Output the (x, y) coordinate of the center of the cell containing the given text.  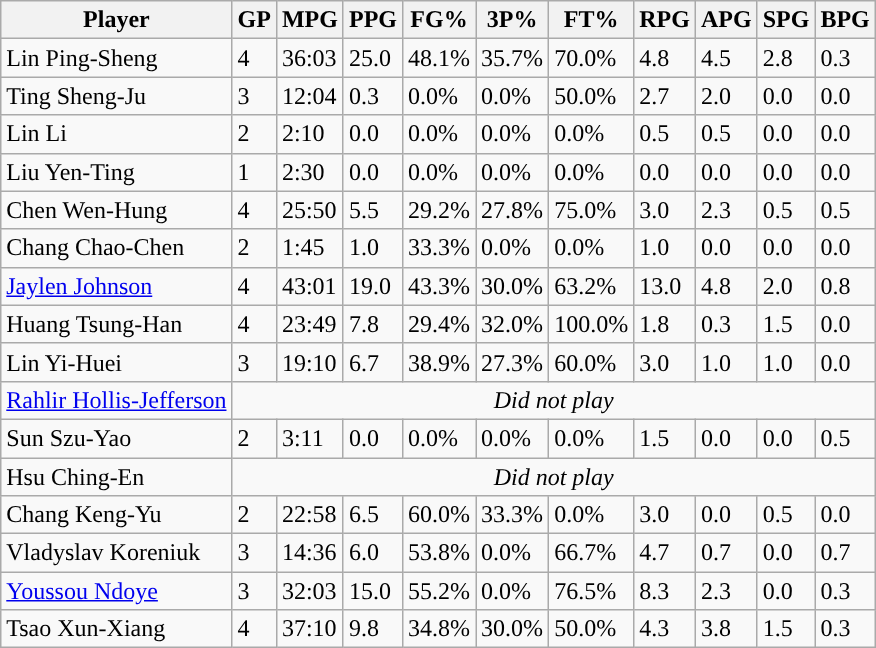
2:10 (310, 134)
Sun Szu-Yao (116, 438)
MPG (310, 20)
75.0% (592, 210)
43:01 (310, 286)
Liu Yen-Ting (116, 172)
5.5 (372, 210)
29.2% (440, 210)
7.8 (372, 324)
29.4% (440, 324)
Chang Keng-Yu (116, 515)
Huang Tsung-Han (116, 324)
Lin Li (116, 134)
22:58 (310, 515)
2:30 (310, 172)
25:50 (310, 210)
Youssou Ndoye (116, 591)
FT% (592, 20)
8.3 (665, 591)
Tsao Xun-Xiang (116, 629)
2.8 (786, 58)
PPG (372, 20)
25.0 (372, 58)
6.5 (372, 515)
FG% (440, 20)
1.8 (665, 324)
12:04 (310, 96)
53.8% (440, 553)
76.5% (592, 591)
27.8% (512, 210)
55.2% (440, 591)
14:36 (310, 553)
3.8 (726, 629)
35.7% (512, 58)
27.3% (512, 362)
Lin Yi-Huei (116, 362)
38.9% (440, 362)
43.3% (440, 286)
48.1% (440, 58)
2.7 (665, 96)
70.0% (592, 58)
GP (254, 20)
4.7 (665, 553)
0.8 (845, 286)
Hsu Ching-En (116, 477)
3:11 (310, 438)
100.0% (592, 324)
1:45 (310, 248)
Lin Ping-Sheng (116, 58)
Rahlir Hollis-Jefferson (116, 400)
23:49 (310, 324)
32:03 (310, 591)
Chen Wen-Hung (116, 210)
Jaylen Johnson (116, 286)
15.0 (372, 591)
Vladyslav Koreniuk (116, 553)
Ting Sheng-Ju (116, 96)
13.0 (665, 286)
6.0 (372, 553)
34.8% (440, 629)
APG (726, 20)
32.0% (512, 324)
37:10 (310, 629)
66.7% (592, 553)
SPG (786, 20)
9.8 (372, 629)
36:03 (310, 58)
19.0 (372, 286)
6.7 (372, 362)
63.2% (592, 286)
RPG (665, 20)
1 (254, 172)
3P% (512, 20)
Chang Chao-Chen (116, 248)
4.5 (726, 58)
Player (116, 20)
BPG (845, 20)
19:10 (310, 362)
4.3 (665, 629)
